Capture the cell that displays the provided text and extract its [x, y] central coordinate. 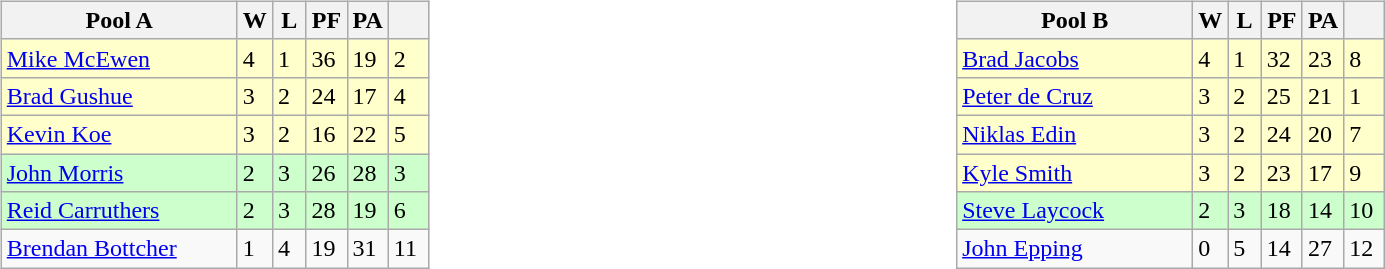
Pool A [119, 20]
22 [368, 134]
21 [1322, 96]
10 [1364, 211]
Mike McEwen [119, 58]
26 [326, 173]
Pool B [1075, 20]
0 [1210, 249]
20 [1322, 134]
7 [1364, 134]
25 [1282, 96]
Kevin Koe [119, 134]
18 [1282, 211]
John Epping [1075, 249]
Peter de Cruz [1075, 96]
John Morris [119, 173]
32 [1282, 58]
8 [1364, 58]
Brad Gushue [119, 96]
Reid Carruthers [119, 211]
36 [326, 58]
Steve Laycock [1075, 211]
27 [1322, 249]
Brendan Bottcher [119, 249]
Brad Jacobs [1075, 58]
6 [408, 211]
11 [408, 249]
12 [1364, 249]
9 [1364, 173]
Kyle Smith [1075, 173]
16 [326, 134]
31 [368, 249]
Niklas Edin [1075, 134]
